Return the (x, y) coordinate for the center point of the cell that contains the specified text.  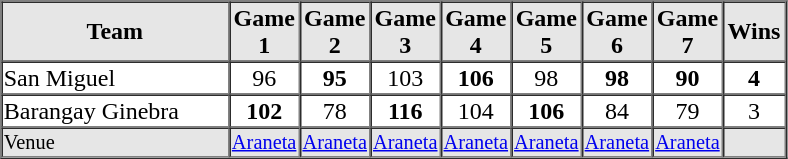
116 (406, 110)
Game 5 (546, 32)
Venue (115, 143)
79 (688, 110)
3 (754, 110)
Game 3 (406, 32)
90 (688, 78)
Game 7 (688, 32)
Game 1 (264, 32)
104 (476, 110)
Game 4 (476, 32)
4 (754, 78)
Game 6 (618, 32)
96 (264, 78)
95 (334, 78)
Barangay Ginebra (115, 110)
84 (618, 110)
102 (264, 110)
78 (334, 110)
Wins (754, 32)
Team (115, 32)
San Miguel (115, 78)
Game 2 (334, 32)
103 (406, 78)
